Return [X, Y] of the center of cell containing provided text 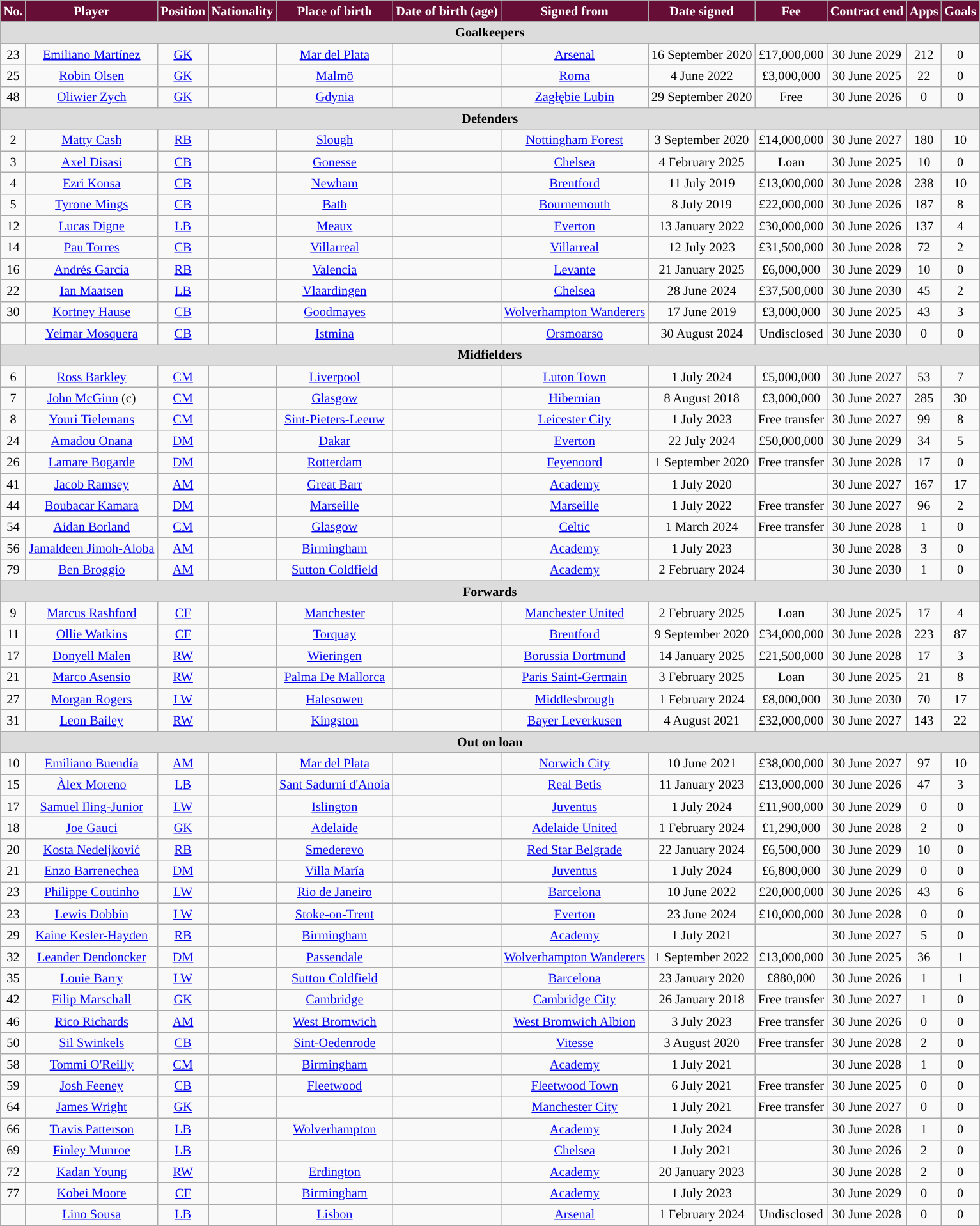
Cambridge [334, 1000]
Tommi O'Reilly [91, 1064]
Sil Swinkels [91, 1043]
Orsmoarso [574, 333]
Jacob Ramsey [91, 484]
29 September 2020 [702, 97]
James Wright [91, 1107]
56 [13, 548]
Ollie Watkins [91, 634]
Defenders [490, 118]
Hibernian [574, 398]
14 [13, 248]
Youri Tielemans [91, 420]
4 August 2021 [702, 720]
£6,000,000 [791, 269]
66 [13, 1129]
£31,500,000 [791, 248]
3 August 2020 [702, 1043]
Midfielders [490, 355]
212 [924, 54]
West Bromwich [334, 1021]
£21,500,000 [791, 656]
Real Betis [574, 785]
Gonesse [334, 162]
70 [924, 699]
Louie Barry [91, 978]
Lamare Bogarde [91, 462]
Leon Bailey [91, 720]
180 [924, 140]
Roma [574, 75]
285 [924, 398]
187 [924, 205]
14 January 2025 [702, 656]
41 [13, 484]
11 July 2019 [702, 183]
£30,000,000 [791, 226]
Valencia [334, 269]
Stoke-on-Trent [334, 914]
£6,500,000 [791, 849]
22 January 2024 [702, 849]
1 September 2020 [702, 462]
Levante [574, 269]
59 [13, 1086]
Goodmayes [334, 312]
Newham [334, 183]
Sant Sadurní d'Anoia [334, 785]
£10,000,000 [791, 914]
Kaine Kesler-Hayden [91, 935]
Feyenoord [574, 462]
8 August 2018 [702, 398]
Vlaardingen [334, 290]
45 [924, 290]
Donyell Malen [91, 656]
Dakar [334, 441]
97 [924, 764]
Contract end [867, 11]
9 September 2020 [702, 634]
Position [183, 11]
26 January 2018 [702, 1000]
21 January 2025 [702, 269]
12 July 2023 [702, 248]
Gdynia [334, 97]
£17,000,000 [791, 54]
£1,290,000 [791, 828]
£50,000,000 [791, 441]
Manchester [334, 613]
Smederevo [334, 849]
Slough [334, 140]
Lisbon [334, 1214]
8 July 2019 [702, 205]
£38,000,000 [791, 764]
Fleetwood [334, 1086]
Rio de Janeiro [334, 892]
Bournemouth [574, 205]
Nottingham Forest [574, 140]
Lucas Digne [91, 226]
50 [13, 1043]
Apps [924, 11]
£11,900,000 [791, 806]
Matty Cash [91, 140]
Meaux [334, 226]
10 June 2022 [702, 892]
13 January 2022 [702, 226]
Josh Feeney [91, 1086]
Emiliano Martínez [91, 54]
Islington [334, 806]
Wolverhampton [334, 1129]
10 June 2021 [702, 764]
Zagłębie Lubin [574, 97]
87 [960, 634]
18 [13, 828]
9 [13, 613]
27 [13, 699]
3 September 2020 [702, 140]
£37,500,000 [791, 290]
Passendale [334, 957]
Travis Patterson [91, 1129]
£6,800,000 [791, 871]
223 [924, 634]
143 [924, 720]
24 [13, 441]
42 [13, 1000]
Erdington [334, 1172]
Bayer Leverkusen [574, 720]
137 [924, 226]
Torquay [334, 634]
Tyrone Mings [91, 205]
Kosta Nedeljković [91, 849]
26 [13, 462]
Palma De Mallorca [334, 677]
11 [13, 634]
£20,000,000 [791, 892]
Red Star Belgrade [574, 849]
£8,000,000 [791, 699]
Finley Munroe [91, 1151]
3 February 2025 [702, 677]
Ross Barkley [91, 377]
Kadan Young [91, 1172]
Filip Marschall [91, 1000]
Ben Broggio [91, 570]
36 [924, 957]
34 [924, 441]
1 September 2022 [702, 957]
20 [13, 849]
Fee [791, 11]
99 [924, 420]
John McGinn (c) [91, 398]
Kobei Moore [91, 1193]
16 September 2020 [702, 54]
46 [13, 1021]
Goalkeepers [490, 33]
31 [13, 720]
Pau Torres [91, 248]
16 [13, 269]
Halesowen [334, 699]
1 July 2022 [702, 505]
Yeimar Mosquera [91, 333]
44 [13, 505]
Borussia Dortmund [574, 656]
Fleetwood Town [574, 1086]
Adelaide United [574, 828]
Paris Saint-Germain [574, 677]
4 February 2025 [702, 162]
Malmö [334, 75]
32 [13, 957]
Samuel Iling-Junior [91, 806]
Signed from [574, 11]
Lewis Dobbin [91, 914]
1 March 2024 [702, 527]
6 July 2021 [702, 1086]
23 June 2024 [702, 914]
£880,000 [791, 978]
Date signed [702, 11]
69 [13, 1151]
Leicester City [574, 420]
Àlex Moreno [91, 785]
West Bromwich Albion [574, 1021]
Celtic [574, 527]
Philippe Coutinho [91, 892]
£14,000,000 [791, 140]
Morgan Rogers [91, 699]
15 [13, 785]
Bath [334, 205]
Rico Richards [91, 1021]
Player [91, 11]
Great Barr [334, 484]
Rotterdam [334, 462]
Enzo Barrenechea [91, 871]
Wieringen [334, 656]
238 [924, 183]
Free [791, 97]
Nationality [242, 11]
17 June 2019 [702, 312]
Vitesse [574, 1043]
Axel Disasi [91, 162]
Manchester United [574, 613]
Ezri Konsa [91, 183]
Cambridge City [574, 1000]
Kingston [334, 720]
58 [13, 1064]
Marco Asensio [91, 677]
2 February 2024 [702, 570]
Date of birth (age) [446, 11]
Emiliano Buendía [91, 764]
25 [13, 75]
Middlesbrough [574, 699]
Luton Town [574, 377]
Joe Gauci [91, 828]
Liverpool [334, 377]
£34,000,000 [791, 634]
Forwards [490, 592]
54 [13, 527]
3 July 2023 [702, 1021]
Ian Maatsen [91, 290]
Goals [960, 11]
64 [13, 1107]
48 [13, 97]
79 [13, 570]
£22,000,000 [791, 205]
Istmina [334, 333]
Out on loan [490, 742]
Sint-Oedenrode [334, 1043]
Boubacar Kamara [91, 505]
Amadou Onana [91, 441]
1 July 2020 [702, 484]
Place of birth [334, 11]
Robin Olsen [91, 75]
£5,000,000 [791, 377]
53 [924, 377]
Lino Sousa [91, 1214]
Marcus Rashford [91, 613]
Kortney Hause [91, 312]
11 January 2023 [702, 785]
20 January 2023 [702, 1172]
96 [924, 505]
Andrés García [91, 269]
Adelaide [334, 828]
167 [924, 484]
47 [924, 785]
35 [13, 978]
77 [13, 1193]
Sint-Pieters-Leeuw [334, 420]
Manchester City [574, 1107]
Leander Dendoncker [91, 957]
£32,000,000 [791, 720]
Oliwier Zych [91, 97]
No. [13, 11]
2 February 2025 [702, 613]
Villa María [334, 871]
Aidan Borland [91, 527]
28 June 2024 [702, 290]
22 July 2024 [702, 441]
30 August 2024 [702, 333]
Norwich City [574, 764]
12 [13, 226]
4 June 2022 [702, 75]
23 January 2020 [702, 978]
29 [13, 935]
Jamaldeen Jimoh-Aloba [91, 548]
